Return [x, y] of the center of cell containing provided text 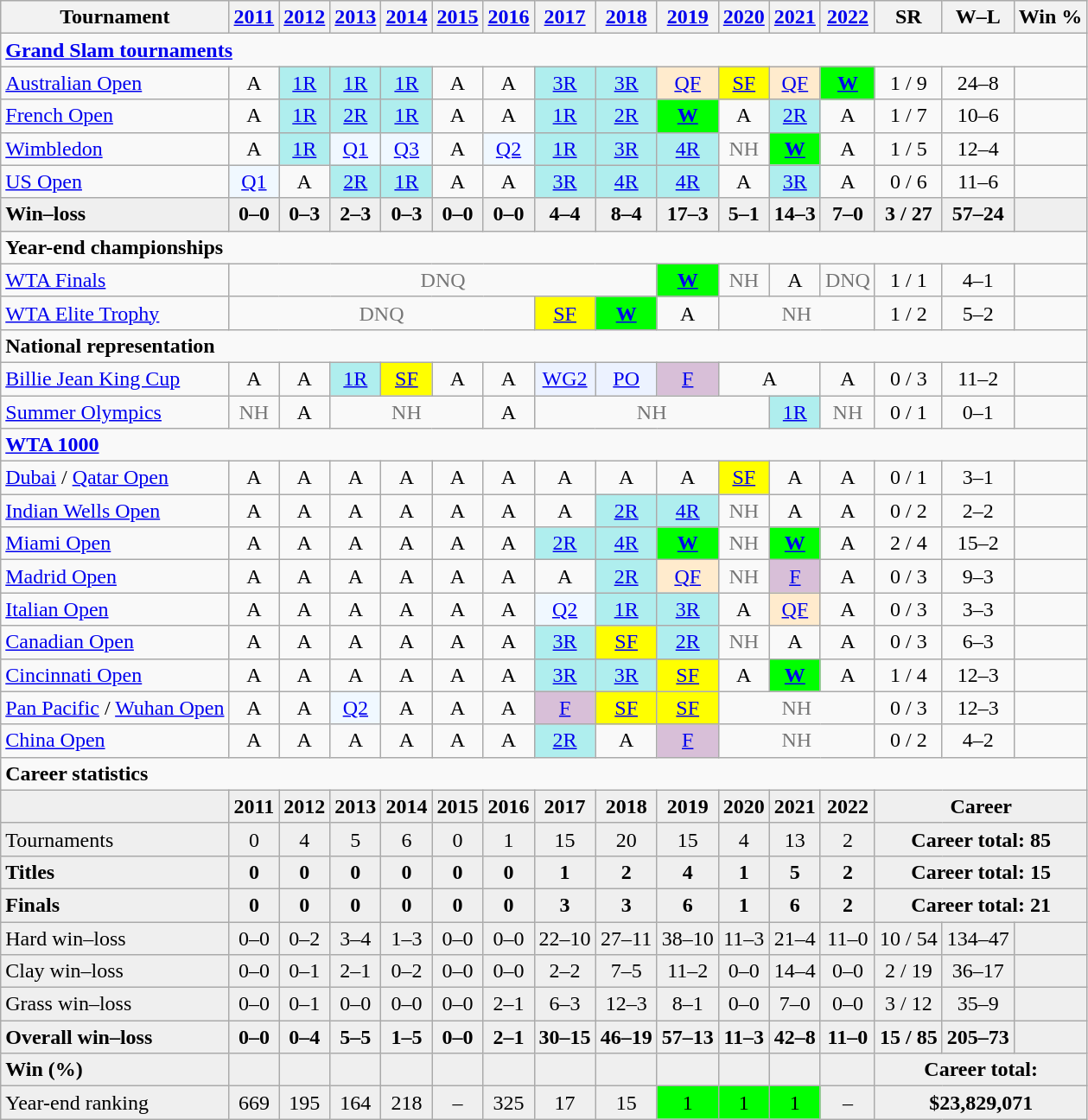
195 [304, 1103]
1 / 7 [908, 116]
Titles [115, 872]
3–4 [356, 938]
15 / 85 [908, 1037]
13 [795, 839]
Career total: 15 [980, 872]
3 / 12 [908, 1004]
35–9 [978, 1004]
Year-end ranking [115, 1103]
Miami Open [115, 544]
Grass win–loss [115, 1004]
5–5 [356, 1037]
Year-end championships [544, 247]
8–1 [688, 1004]
Finals [115, 905]
7–5 [626, 971]
1–5 [406, 1037]
1 / 1 [908, 280]
Career total: [980, 1070]
Pan Pacific / Wuhan Open [115, 708]
27–11 [626, 938]
Career statistics [544, 773]
WTA Elite Trophy [115, 313]
1 / 5 [908, 149]
3–3 [978, 609]
Win % [1051, 17]
3–1 [978, 478]
164 [356, 1103]
24–8 [978, 83]
325 [508, 1103]
42–8 [795, 1037]
Summer Olympics [115, 412]
10–6 [978, 116]
1 / 4 [908, 675]
15–2 [978, 544]
SR [908, 17]
Grand Slam tournaments [544, 50]
Q3 [406, 149]
Career total: 21 [980, 905]
Clay win–loss [115, 971]
French Open [115, 116]
134–47 [978, 938]
4–1 [978, 280]
1 / 9 [908, 83]
36–17 [978, 971]
14–4 [795, 971]
46–19 [626, 1037]
17 [565, 1103]
9–3 [978, 576]
218 [406, 1103]
Career [980, 806]
Indian Wells Open [115, 511]
Dubai / Qatar Open [115, 478]
11–6 [978, 181]
Hard win–loss [115, 938]
0 / 6 [908, 181]
14–3 [795, 214]
2–3 [356, 214]
China Open [115, 741]
WTA Finals [115, 280]
38–10 [688, 938]
4–2 [978, 741]
Australian Open [115, 83]
22–10 [565, 938]
PO [626, 379]
5–2 [978, 313]
National representation [544, 346]
57–13 [688, 1037]
205–73 [978, 1037]
Canadian Open [115, 642]
1 / 2 [908, 313]
Overall win–loss [115, 1037]
Win (%) [115, 1070]
4–4 [565, 214]
Win–loss [115, 214]
8–4 [626, 214]
10 / 54 [908, 938]
0–4 [304, 1037]
21–4 [795, 938]
Tournament [115, 17]
Wimbledon [115, 149]
669 [254, 1103]
3 / 27 [908, 214]
Tournaments [115, 839]
W–L [978, 17]
5–1 [743, 214]
17–3 [688, 214]
US Open [115, 181]
Career total: 85 [980, 839]
Cincinnati Open [115, 675]
20 [626, 839]
2 / 4 [908, 544]
57–24 [978, 214]
$23,829,071 [980, 1103]
Madrid Open [115, 576]
Italian Open [115, 609]
1–3 [406, 938]
WTA 1000 [544, 445]
Billie Jean King Cup [115, 379]
30–15 [565, 1037]
WG2 [565, 379]
12–4 [978, 149]
2 / 19 [908, 971]
